Extract the (X, Y) coordinate from the center of the cell holding the provided text.  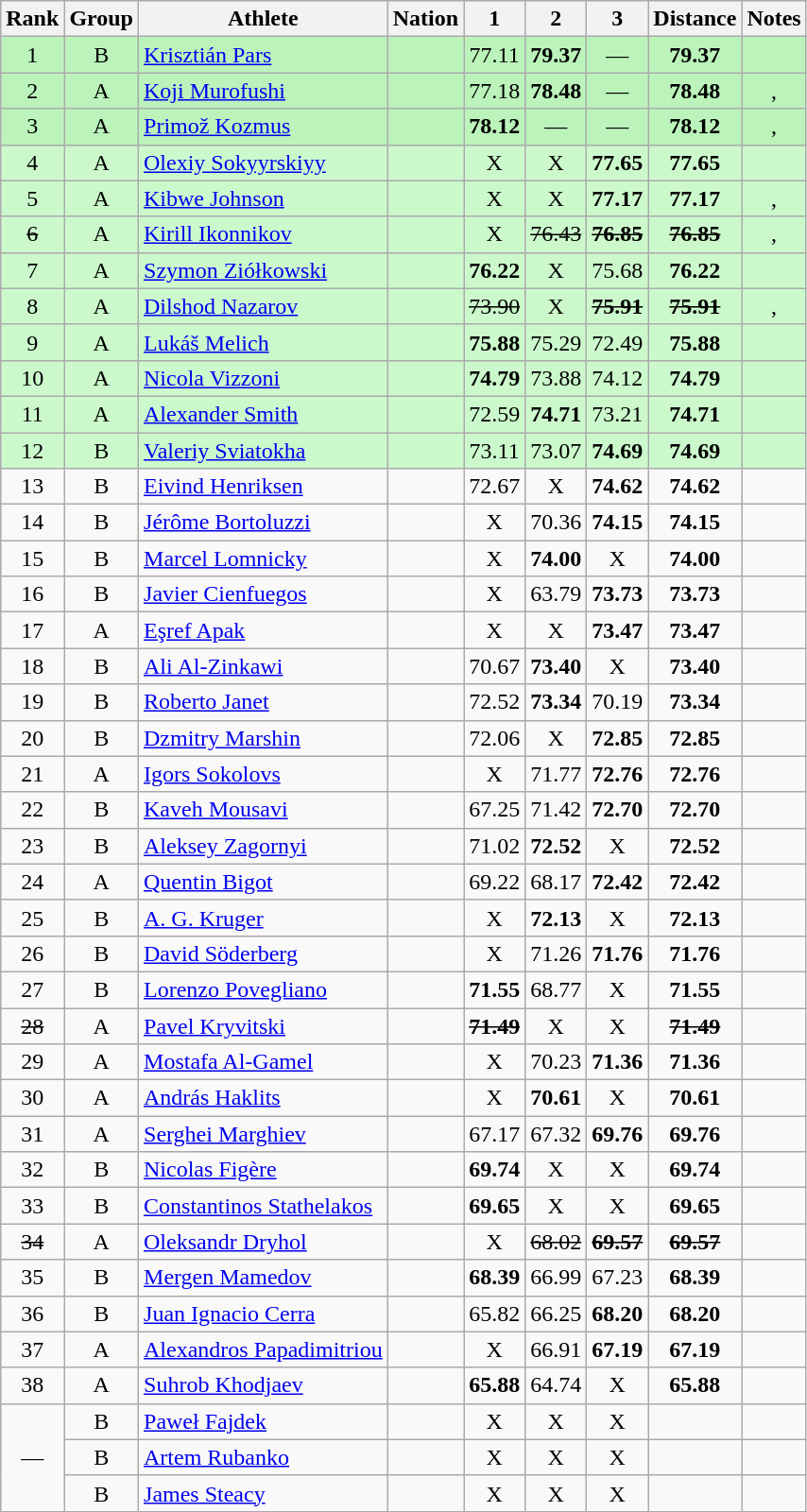
Koji Murofushi (264, 91)
Roberto Janet (264, 702)
70.67 (495, 666)
35 (32, 1278)
71.02 (495, 846)
Suhrob Khodjaev (264, 1385)
71.42 (556, 810)
75.29 (556, 342)
Kaveh Mousavi (264, 810)
67.25 (495, 810)
22 (32, 810)
67.23 (618, 1278)
6 (32, 234)
65.82 (495, 1314)
76.43 (556, 234)
Paweł Fajdek (264, 1421)
Dzmitry Marshin (264, 738)
15 (32, 558)
Quentin Bigot (264, 882)
24 (32, 882)
73.88 (556, 378)
Jérôme Bortoluzzi (264, 523)
73.07 (556, 451)
4 (32, 163)
Alexandros Papadimitriou (264, 1349)
17 (32, 630)
8 (32, 306)
Eivind Henriksen (264, 487)
Marcel Lomnicky (264, 558)
77.18 (495, 91)
Nicola Vizzoni (264, 378)
Kirill Ikonnikov (264, 234)
Juan Ignacio Cerra (264, 1314)
73.11 (495, 451)
71.26 (556, 954)
Mostafa Al-Gamel (264, 1062)
27 (32, 989)
29 (32, 1062)
69.22 (495, 882)
Distance (695, 19)
63.79 (556, 594)
23 (32, 846)
Alexander Smith (264, 414)
38 (32, 1385)
Krisztián Pars (264, 55)
18 (32, 666)
9 (32, 342)
75.68 (618, 270)
77.11 (495, 55)
Artem Rubanko (264, 1457)
72.06 (495, 738)
12 (32, 451)
70.19 (618, 702)
73.90 (495, 306)
28 (32, 1025)
70.23 (556, 1062)
5 (32, 198)
Kibwe Johnson (264, 198)
Valeriy Sviatokha (264, 451)
Group (102, 19)
James Steacy (264, 1493)
Lukáš Melich (264, 342)
Primož Kozmus (264, 127)
26 (32, 954)
21 (32, 774)
Ali Al-Zinkawi (264, 666)
Constantinos Stathelakos (264, 1206)
Athlete (264, 19)
33 (32, 1206)
30 (32, 1098)
66.99 (556, 1278)
16 (32, 594)
73.21 (618, 414)
Mergen Mamedov (264, 1278)
13 (32, 487)
74.12 (618, 378)
32 (32, 1170)
Rank (32, 19)
7 (32, 270)
Javier Cienfuegos (264, 594)
David Söderberg (264, 954)
A. G. Kruger (264, 918)
72.59 (495, 414)
34 (32, 1242)
66.25 (556, 1314)
64.74 (556, 1385)
36 (32, 1314)
19 (32, 702)
70.36 (556, 523)
Pavel Kryvitski (264, 1025)
Aleksey Zagornyi (264, 846)
András Haklits (264, 1098)
14 (32, 523)
25 (32, 918)
Nicolas Figère (264, 1170)
72.67 (495, 487)
Oleksandr Dryhol (264, 1242)
67.32 (556, 1134)
Nation (425, 19)
Lorenzo Povegliano (264, 989)
71.77 (556, 774)
Serghei Marghiev (264, 1134)
Notes (774, 19)
68.17 (556, 882)
Eşref Apak (264, 630)
Szymon Ziółkowski (264, 270)
67.17 (495, 1134)
Igors Sokolovs (264, 774)
20 (32, 738)
72.49 (618, 342)
31 (32, 1134)
Olexiy Sokyyrskiyy (264, 163)
10 (32, 378)
Dilshod Nazarov (264, 306)
11 (32, 414)
68.77 (556, 989)
68.02 (556, 1242)
37 (32, 1349)
66.91 (556, 1349)
